Locate the cell with the specified text and output its (X, Y) center coordinate. 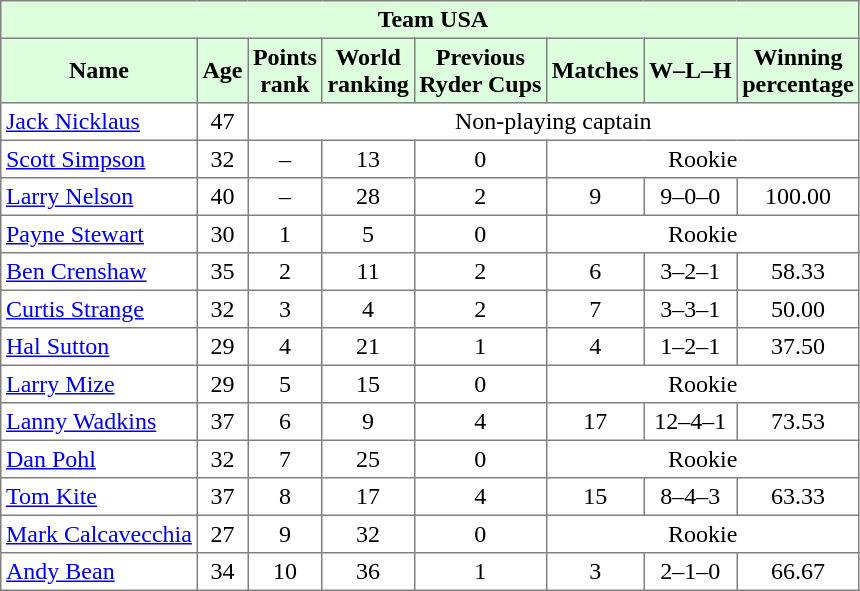
W–L–H (690, 70)
66.67 (798, 572)
Jack Nicklaus (99, 122)
25 (368, 459)
21 (368, 347)
3–3–1 (690, 309)
58.33 (798, 272)
47 (222, 122)
11 (368, 272)
36 (368, 572)
8 (286, 497)
Tom Kite (99, 497)
13 (368, 159)
Scott Simpson (99, 159)
35 (222, 272)
Age (222, 70)
Hal Sutton (99, 347)
28 (368, 197)
PreviousRyder Cups (480, 70)
12–4–1 (690, 422)
3–2–1 (690, 272)
63.33 (798, 497)
Curtis Strange (99, 309)
2–1–0 (690, 572)
10 (286, 572)
40 (222, 197)
Andy Bean (99, 572)
1–2–1 (690, 347)
Non-playing captain (554, 122)
Worldranking (368, 70)
Ben Crenshaw (99, 272)
8–4–3 (690, 497)
Dan Pohl (99, 459)
Pointsrank (286, 70)
9–0–0 (690, 197)
Winningpercentage (798, 70)
Team USA (430, 20)
27 (222, 534)
50.00 (798, 309)
Matches (596, 70)
37.50 (798, 347)
Larry Nelson (99, 197)
Name (99, 70)
34 (222, 572)
Lanny Wadkins (99, 422)
Mark Calcavecchia (99, 534)
73.53 (798, 422)
Larry Mize (99, 384)
Payne Stewart (99, 234)
30 (222, 234)
100.00 (798, 197)
